Determine the [X, Y] coordinate at the center of the cell enclosing the given text.  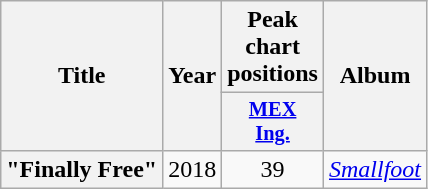
Smallfoot [374, 169]
MEXIng. [273, 122]
Album [374, 76]
"Finally Free" [82, 169]
Year [192, 76]
Title [82, 76]
Peak chart positions [273, 47]
2018 [192, 169]
39 [273, 169]
